Return [x, y] of the center of cell containing provided text 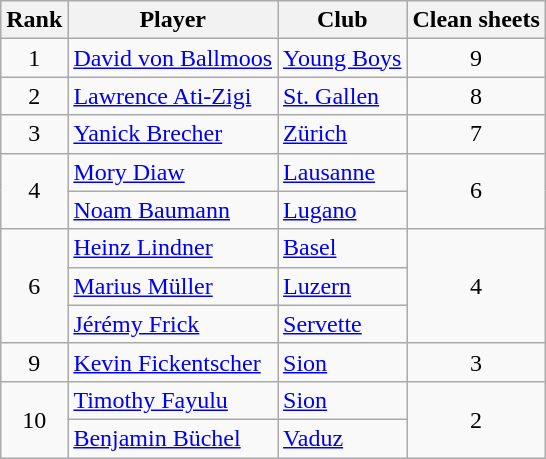
Noam Baumann [173, 210]
1 [34, 58]
8 [476, 96]
Basel [342, 248]
Yanick Brecher [173, 134]
Heinz Lindner [173, 248]
Clean sheets [476, 20]
Player [173, 20]
Rank [34, 20]
Luzern [342, 286]
Marius Müller [173, 286]
Young Boys [342, 58]
10 [34, 419]
Vaduz [342, 438]
Benjamin Büchel [173, 438]
Servette [342, 324]
Mory Diaw [173, 172]
Jérémy Frick [173, 324]
Lawrence Ati-Zigi [173, 96]
7 [476, 134]
Zürich [342, 134]
Lugano [342, 210]
St. Gallen [342, 96]
David von Ballmoos [173, 58]
Club [342, 20]
Kevin Fickentscher [173, 362]
Timothy Fayulu [173, 400]
Lausanne [342, 172]
